Determine the [X, Y] coordinate at the center of the cell enclosing the given text.  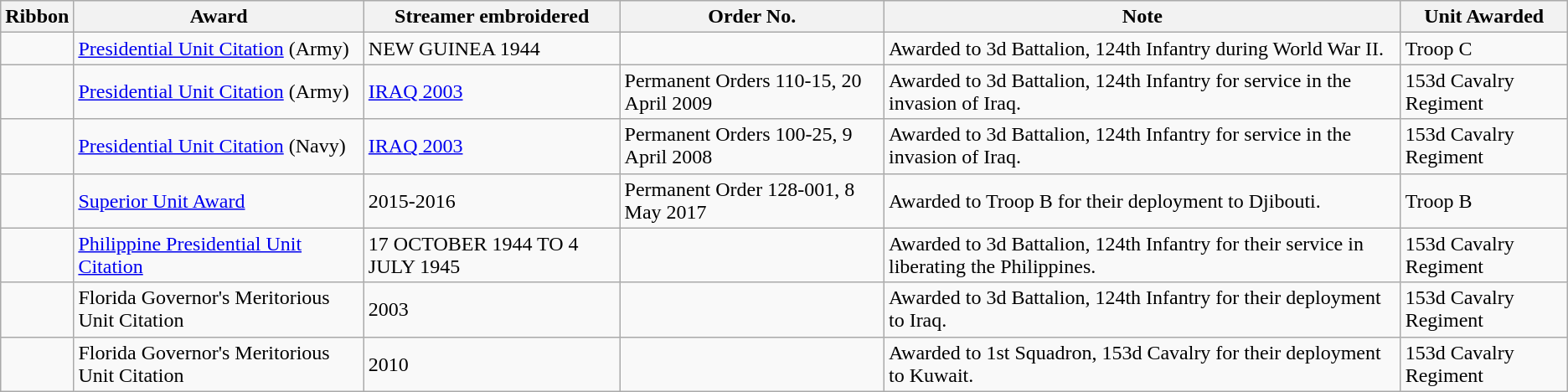
2003 [492, 310]
2010 [492, 364]
Troop C [1484, 49]
Permanent Orders 100-25, 9 April 2008 [752, 146]
Superior Unit Award [219, 201]
Awarded to 3d Battalion, 124th Infantry for their service in liberating the Philippines. [1142, 255]
Note [1142, 17]
Awarded to Troop B for their deployment to Djibouti. [1142, 201]
Award [219, 17]
Troop B [1484, 201]
Awarded to 1st Squadron, 153d Cavalry for their deployment to Kuwait. [1142, 364]
2015-2016 [492, 201]
NEW GUINEA 1944 [492, 49]
Awarded to 3d Battalion, 124th Infantry for their deployment to Iraq. [1142, 310]
Unit Awarded [1484, 17]
Permanent Order 128-001, 8 May 2017 [752, 201]
Ribbon [37, 17]
Order No. [752, 17]
Streamer embroidered [492, 17]
Presidential Unit Citation (Navy) [219, 146]
Philippine Presidential Unit Citation [219, 255]
Permanent Orders 110-15, 20 April 2009 [752, 92]
Awarded to 3d Battalion, 124th Infantry during World War II. [1142, 49]
17 OCTOBER 1944 TO 4 JULY 1945 [492, 255]
